From the cell containing the given text, extract its center point as (x, y) coordinate. 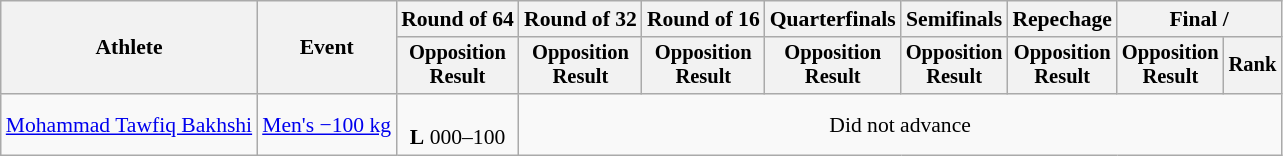
L 000–100 (458, 124)
Semifinals (954, 19)
Mohammad Tawfiq Bakhshi (129, 124)
Event (326, 48)
Athlete (129, 48)
Round of 16 (704, 19)
Round of 32 (580, 19)
Men's −100 kg (326, 124)
Did not advance (900, 124)
Round of 64 (458, 19)
Repechage (1062, 19)
Quarterfinals (833, 19)
Final / (1199, 19)
Rank (1253, 66)
